Extract the (X, Y) coordinate from the center of the cell holding the provided text.  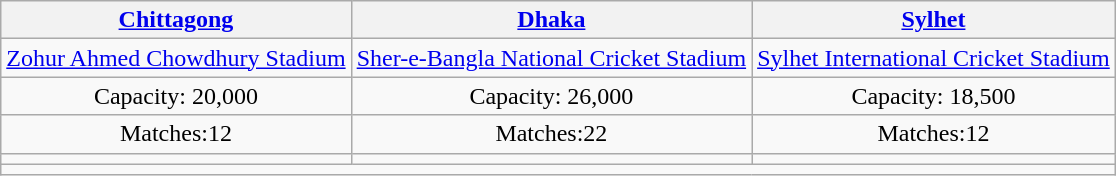
Capacity: 20,000 (176, 96)
Capacity: 26,000 (551, 96)
Capacity: 18,500 (934, 96)
Chittagong (176, 20)
Zohur Ahmed Chowdhury Stadium (176, 58)
Sylhet (934, 20)
Dhaka (551, 20)
Sher-e-Bangla National Cricket Stadium (551, 58)
Matches:22 (551, 134)
Sylhet International Cricket Stadium (934, 58)
